Find where the given text appears and provide that cell's center as (x, y) coordinate. 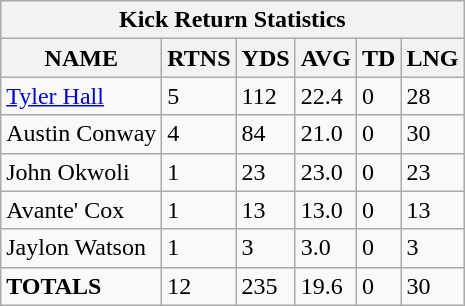
13.0 (326, 210)
NAME (82, 58)
235 (266, 286)
28 (432, 96)
5 (199, 96)
Jaylon Watson (82, 248)
AVG (326, 58)
22.4 (326, 96)
84 (266, 134)
LNG (432, 58)
21.0 (326, 134)
12 (199, 286)
Avante' Cox (82, 210)
Tyler Hall (82, 96)
Austin Conway (82, 134)
19.6 (326, 286)
RTNS (199, 58)
Kick Return Statistics (232, 20)
TOTALS (82, 286)
112 (266, 96)
YDS (266, 58)
4 (199, 134)
John Okwoli (82, 172)
23.0 (326, 172)
3.0 (326, 248)
TD (378, 58)
